Provide the (X, Y) coordinate of the cell's center where the given text is located.  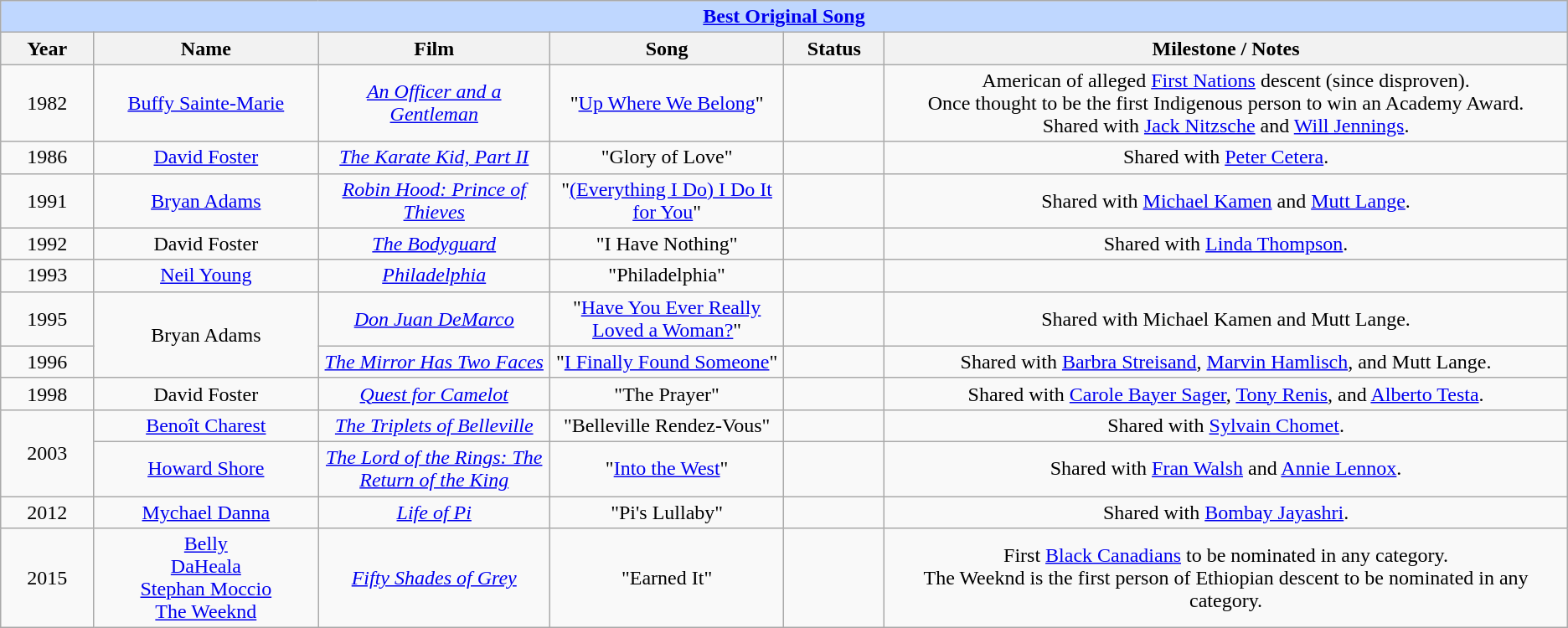
1996 (47, 362)
"Up Where We Belong" (667, 103)
Milestone / Notes (1226, 49)
Philadelphia (434, 275)
"Philadelphia" (667, 275)
Life of Pi (434, 512)
Shared with Sylvain Chomet. (1226, 425)
1982 (47, 103)
"I Have Nothing" (667, 244)
"Earned It" (667, 578)
1992 (47, 244)
1995 (47, 318)
Shared with Bombay Jayashri. (1226, 512)
2003 (47, 452)
"Glory of Love" (667, 157)
An Officer and a Gentleman (434, 103)
2012 (47, 512)
"Belleville Rendez-Vous" (667, 425)
Buffy Sainte-Marie (206, 103)
1986 (47, 157)
The Karate Kid, Part II (434, 157)
Quest for Camelot (434, 394)
Year (47, 49)
Robin Hood: Prince of Thieves (434, 201)
Shared with Barbra Streisand, Marvin Hamlisch, and Mutt Lange. (1226, 362)
Shared with Linda Thompson. (1226, 244)
1991 (47, 201)
1998 (47, 394)
Status (834, 49)
The Lord of the Rings: The Return of the King (434, 469)
2015 (47, 578)
"(Everything I Do) I Do It for You" (667, 201)
Benoît Charest (206, 425)
Mychael Danna (206, 512)
Howard Shore (206, 469)
Neil Young (206, 275)
The Bodyguard (434, 244)
The Triplets of Belleville (434, 425)
"Into the West" (667, 469)
BellyDaHealaStephan MoccioThe Weeknd (206, 578)
Best Original Song (784, 17)
"I Finally Found Someone" (667, 362)
Name (206, 49)
"Pi's Lullaby" (667, 512)
Shared with Carole Bayer Sager, Tony Renis, and Alberto Testa. (1226, 394)
The Mirror Has Two Faces (434, 362)
Fifty Shades of Grey (434, 578)
Song (667, 49)
"The Prayer" (667, 394)
First Black Canadians to be nominated in any category. The Weeknd is the first person of Ethiopian descent to be nominated in any category. (1226, 578)
Film (434, 49)
Don Juan DeMarco (434, 318)
Shared with Peter Cetera. (1226, 157)
Shared with Fran Walsh and Annie Lennox. (1226, 469)
"Have You Ever Really Loved a Woman?" (667, 318)
1993 (47, 275)
